Extract the (X, Y) coordinate from the center of the cell holding the provided text.  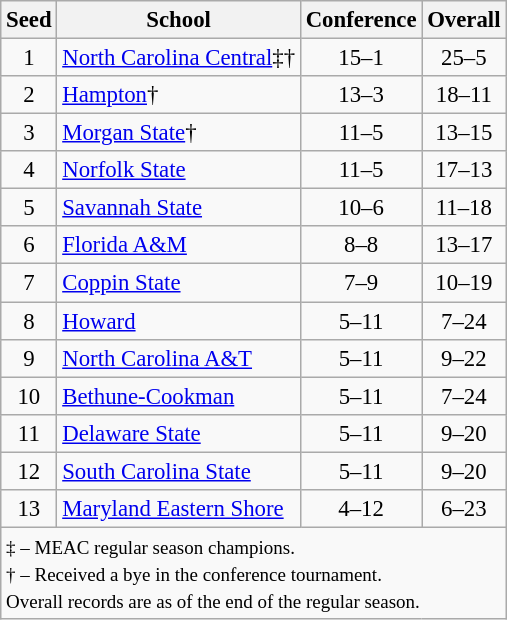
6–23 (464, 509)
10–6 (361, 208)
5 (29, 208)
11 (29, 433)
Delaware State (178, 433)
10–19 (464, 283)
4 (29, 170)
13 (29, 509)
8–8 (361, 245)
South Carolina State (178, 471)
9–22 (464, 358)
Coppin State (178, 283)
11–18 (464, 208)
North Carolina Central‡† (178, 58)
Conference (361, 20)
12 (29, 471)
Morgan State† (178, 133)
4–12 (361, 509)
Florida A&M (178, 245)
13–3 (361, 95)
8 (29, 321)
2 (29, 95)
North Carolina A&T (178, 358)
10 (29, 396)
Hampton† (178, 95)
Maryland Eastern Shore (178, 509)
7 (29, 283)
Overall (464, 20)
13–17 (464, 245)
13–15 (464, 133)
15–1 (361, 58)
Bethune-Cookman (178, 396)
Norfolk State (178, 170)
7–9 (361, 283)
17–13 (464, 170)
3 (29, 133)
9 (29, 358)
‡ – MEAC regular season champions.† – Received a bye in the conference tournament.Overall records are as of the end of the regular season. (254, 573)
Seed (29, 20)
18–11 (464, 95)
25–5 (464, 58)
School (178, 20)
1 (29, 58)
6 (29, 245)
Howard (178, 321)
Savannah State (178, 208)
